Return the (X, Y) coordinate for the center point of the cell that contains the specified text.  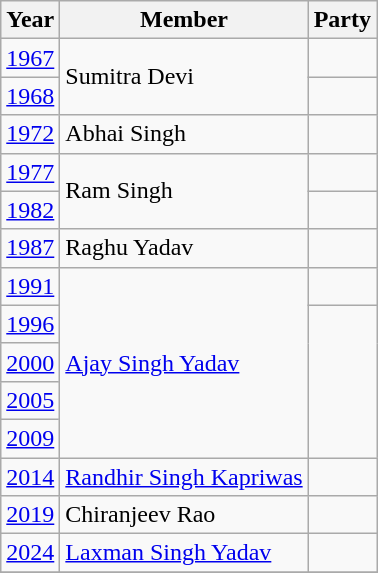
1977 (30, 172)
Sumitra Devi (184, 77)
Member (184, 20)
1982 (30, 210)
Abhai Singh (184, 134)
Chiranjeev Rao (184, 515)
2014 (30, 477)
2019 (30, 515)
Laxman Singh Yadav (184, 553)
2009 (30, 438)
2024 (30, 553)
Raghu Yadav (184, 248)
1972 (30, 134)
Year (30, 20)
1968 (30, 96)
1987 (30, 248)
1967 (30, 58)
1991 (30, 286)
Party (342, 20)
1996 (30, 324)
2000 (30, 362)
2005 (30, 400)
Ajay Singh Yadav (184, 362)
Randhir Singh Kapriwas (184, 477)
Ram Singh (184, 191)
